Identify which cell holds the provided text, then report its (X, Y) central coordinate. 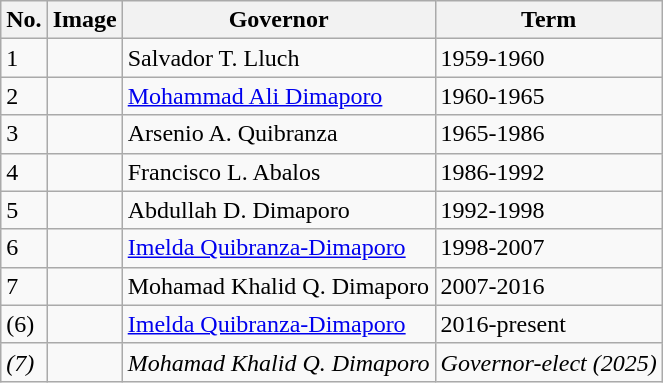
Francisco L. Abalos (278, 172)
Governor-elect (2025) (548, 362)
Term (548, 20)
1959-1960 (548, 58)
7 (24, 286)
1965-1986 (548, 134)
1992-1998 (548, 210)
4 (24, 172)
Salvador T. Lluch (278, 58)
Abdullah D. Dimaporo (278, 210)
(7) (24, 362)
2007-2016 (548, 286)
6 (24, 248)
1986-1992 (548, 172)
1960-1965 (548, 96)
Arsenio A. Quibranza (278, 134)
1 (24, 58)
5 (24, 210)
No. (24, 20)
1998-2007 (548, 248)
3 (24, 134)
Image (84, 20)
2016-present (548, 324)
Mohammad Ali Dimaporo (278, 96)
2 (24, 96)
Governor (278, 20)
(6) (24, 324)
